Find where the given text appears and provide that cell's center as [x, y] coordinate. 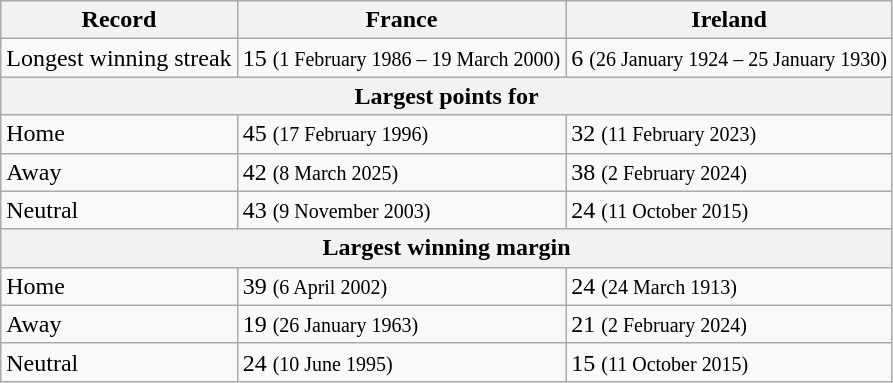
6 (26 January 1924 – 25 January 1930) [730, 58]
France [402, 20]
21 (2 February 2024) [730, 324]
38 (2 February 2024) [730, 172]
32 (11 February 2023) [730, 134]
24 (10 June 1995) [402, 362]
43 (9 November 2003) [402, 210]
42 (8 March 2025) [402, 172]
15 (11 October 2015) [730, 362]
Ireland [730, 20]
24 (11 October 2015) [730, 210]
19 (26 January 1963) [402, 324]
39 (6 April 2002) [402, 286]
Longest winning streak [119, 58]
Record [119, 20]
Largest points for [447, 96]
24 (24 March 1913) [730, 286]
Largest winning margin [447, 248]
15 (1 February 1986 – 19 March 2000) [402, 58]
45 (17 February 1996) [402, 134]
